Extract the (X, Y) coordinate from the center of the cell holding the provided text.  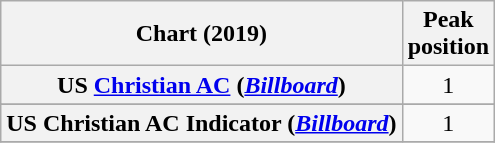
US Christian AC Indicator (Billboard) (202, 123)
Chart (2019) (202, 34)
US Christian AC (Billboard) (202, 85)
Peak position (448, 34)
